Locate the cell with the specified text and output its (x, y) center coordinate. 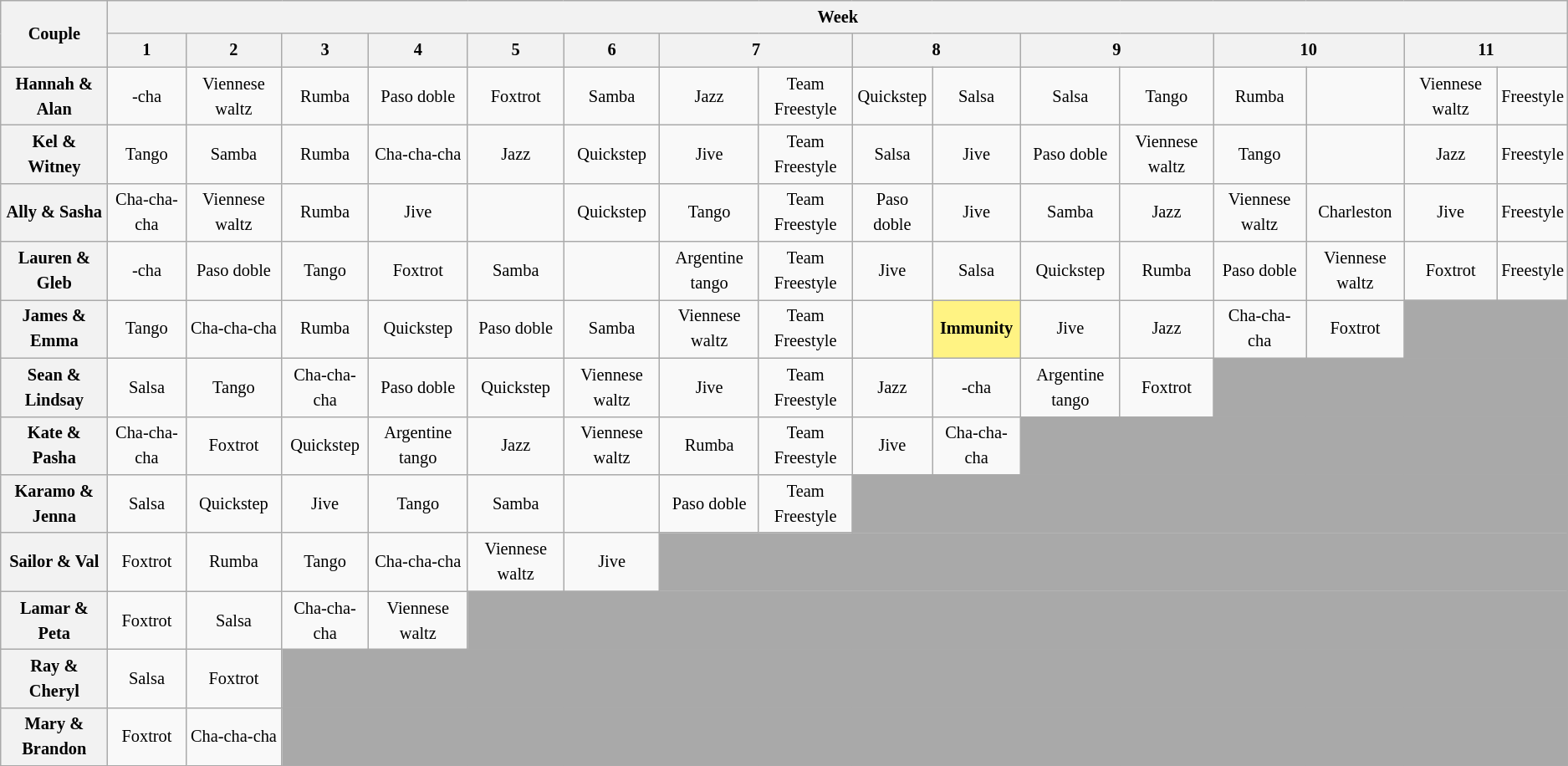
Lauren & Gleb (54, 271)
James & Emma (54, 329)
Mary & Brandon (54, 737)
3 (324, 50)
8 (937, 50)
6 (612, 50)
Kel & Witney (54, 154)
Lamar & Peta (54, 620)
4 (418, 50)
Couple (54, 33)
Sailor & Val (54, 562)
Karamo & Jenna (54, 503)
11 (1486, 50)
Charleston (1355, 212)
Ally & Sasha (54, 212)
Immunity (977, 329)
Kate & Pasha (54, 446)
2 (234, 50)
10 (1310, 50)
7 (756, 50)
Hannah & Alan (54, 96)
Week (838, 17)
1 (147, 50)
9 (1116, 50)
Sean & Lindsay (54, 387)
5 (515, 50)
Ray & Cheryl (54, 678)
